Output the (x, y) coordinate of the center of the cell containing the given text.  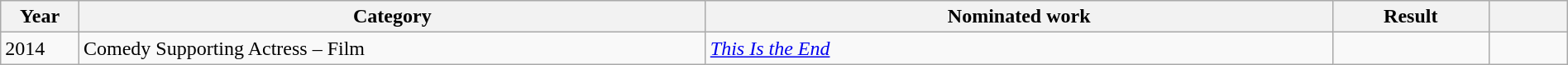
Nominated work (1019, 17)
Comedy Supporting Actress – Film (392, 48)
2014 (40, 48)
Year (40, 17)
This Is the End (1019, 48)
Category (392, 17)
Result (1411, 17)
